Output the [X, Y] coordinate of the center of the cell containing the given text.  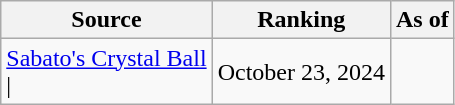
Ranking [301, 20]
Sabato's Crystal Ball| [106, 72]
Source [106, 20]
October 23, 2024 [301, 72]
As of [422, 20]
